Find where the given text appears and provide that cell's center as [X, Y] coordinate. 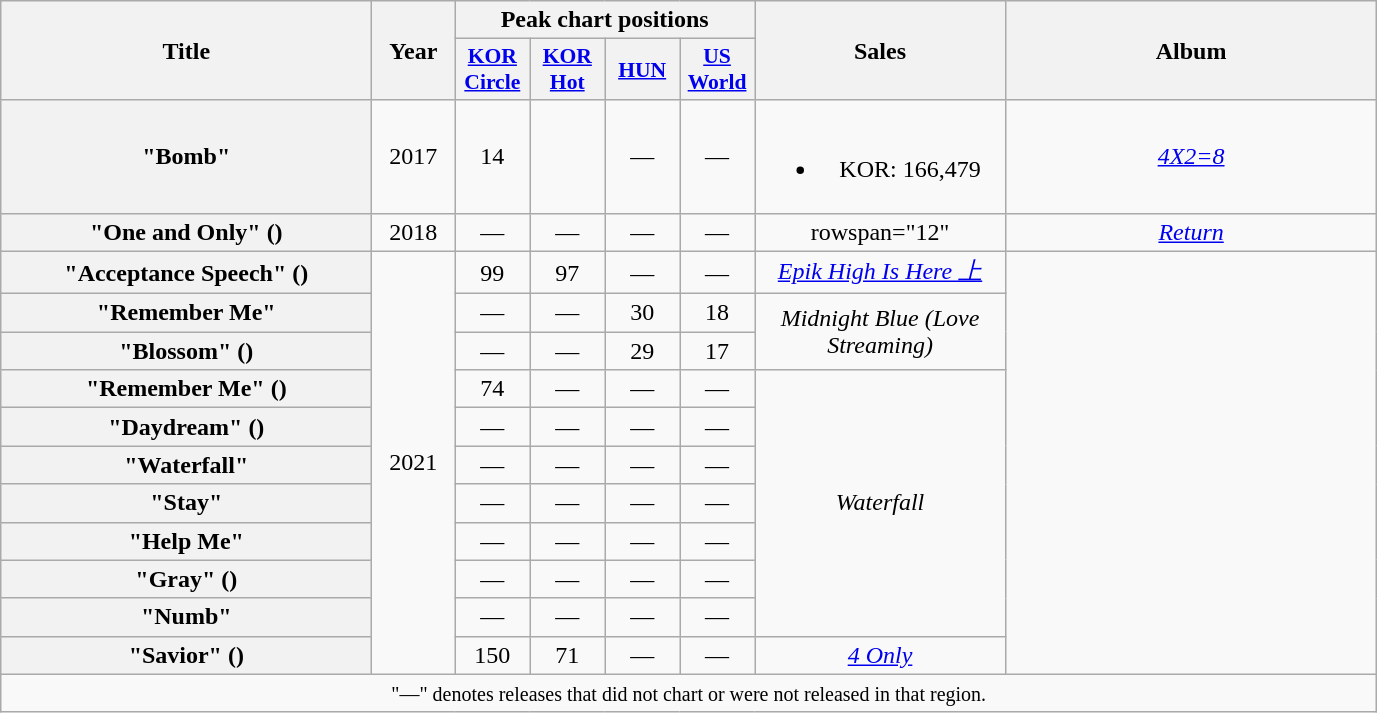
Return [1192, 232]
KOR: 166,479 [880, 156]
"Savior" () [186, 655]
Title [186, 50]
2017 [414, 156]
KORHot [568, 70]
Album [1192, 50]
"Waterfall" [186, 465]
"Blossom" () [186, 351]
"Remember Me" () [186, 389]
USWorld [718, 70]
"Gray" () [186, 579]
KORCircle [492, 70]
HUN [642, 70]
18 [718, 313]
150 [492, 655]
4 Only [880, 655]
4X2=8 [1192, 156]
14 [492, 156]
71 [568, 655]
30 [642, 313]
99 [492, 272]
29 [642, 351]
"Numb" [186, 617]
"Help Me" [186, 541]
"—" denotes releases that did not chart or were not released in that region. [689, 693]
Year [414, 50]
rowspan="12" [880, 232]
Waterfall [880, 503]
"Stay" [186, 503]
Sales [880, 50]
Epik High Is Here 上 [880, 272]
97 [568, 272]
2018 [414, 232]
"Acceptance Speech" () [186, 272]
74 [492, 389]
"Remember Me" [186, 313]
"Daydream" () [186, 427]
17 [718, 351]
Midnight Blue (Love Streaming) [880, 332]
2021 [414, 462]
"Bomb" [186, 156]
"One and Only" () [186, 232]
Peak chart positions [605, 20]
